Determine the (x, y) coordinate at the center of the cell enclosing the given text.  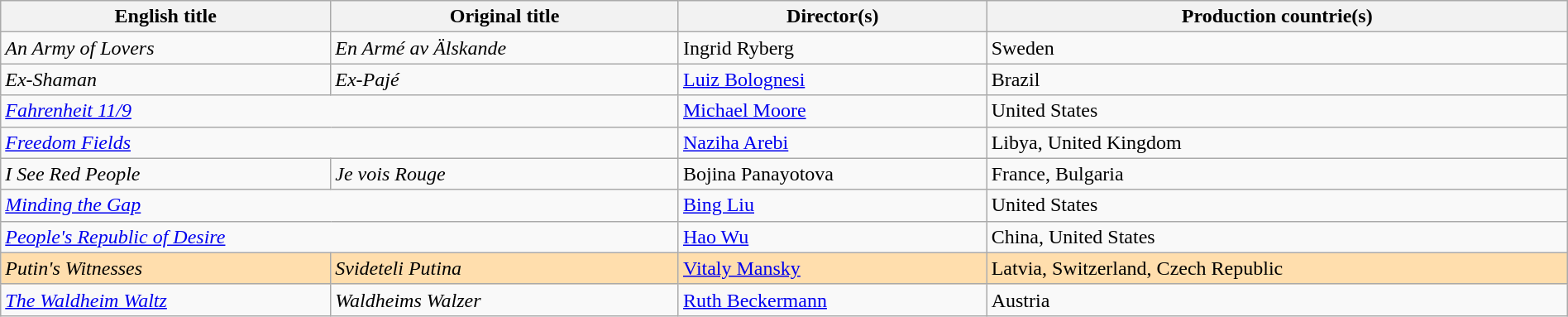
Michael Moore (832, 111)
Ruth Beckermann (832, 300)
Putin's Witnesses (165, 268)
Freedom Fields (340, 142)
Ex-Shaman (165, 79)
The Waldheim Waltz (165, 300)
Minding the Gap (340, 205)
Latvia, Switzerland, Czech Republic (1277, 268)
Bing Liu (832, 205)
Director(s) (832, 17)
Vitaly Mansky (832, 268)
Waldheims Walzer (504, 300)
Fahrenheit 11/9 (340, 111)
Hao Wu (832, 237)
Luiz Bolognesi (832, 79)
People's Republic of Desire (340, 237)
Svideteli Putina (504, 268)
China, United States (1277, 237)
Bojina Panayotova (832, 174)
Sweden (1277, 48)
Ingrid Ryberg (832, 48)
Original title (504, 17)
Austria (1277, 300)
France, Bulgaria (1277, 174)
Libya, United Kingdom (1277, 142)
Je vois Rouge (504, 174)
English title (165, 17)
Production countrie(s) (1277, 17)
Brazil (1277, 79)
Ex-Pajé (504, 79)
I See Red People (165, 174)
An Army of Lovers (165, 48)
En Armé av Älskande (504, 48)
Naziha Arebi (832, 142)
